From the cell containing the given text, extract its center point as [X, Y] coordinate. 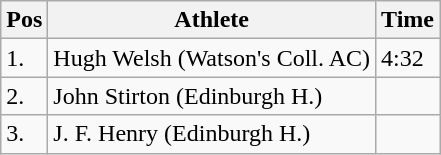
Time [408, 20]
Pos [24, 20]
Athlete [212, 20]
J. F. Henry (Edinburgh H.) [212, 134]
John Stirton (Edinburgh H.) [212, 96]
2. [24, 96]
Hugh Welsh (Watson's Coll. AC) [212, 58]
1. [24, 58]
4:32 [408, 58]
3. [24, 134]
